Return [X, Y] of the center of cell containing provided text 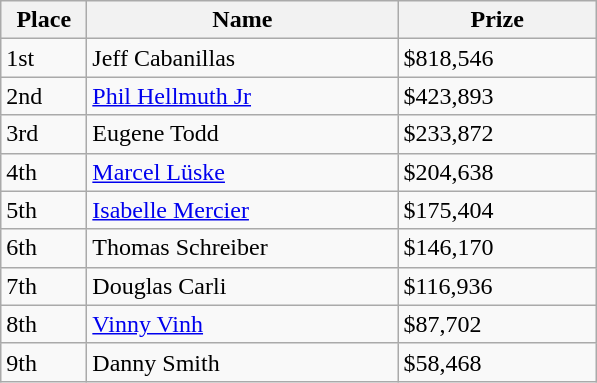
Jeff Cabanillas [242, 58]
2nd [44, 96]
$146,170 [498, 248]
$87,702 [498, 324]
Phil Hellmuth Jr [242, 96]
$818,546 [498, 58]
Place [44, 20]
$423,893 [498, 96]
Douglas Carli [242, 286]
4th [44, 172]
Name [242, 20]
3rd [44, 134]
$233,872 [498, 134]
1st [44, 58]
9th [44, 362]
Prize [498, 20]
Vinny Vinh [242, 324]
Thomas Schreiber [242, 248]
$175,404 [498, 210]
Marcel Lüske [242, 172]
$116,936 [498, 286]
$204,638 [498, 172]
Danny Smith [242, 362]
Eugene Todd [242, 134]
5th [44, 210]
6th [44, 248]
$58,468 [498, 362]
8th [44, 324]
Isabelle Mercier [242, 210]
7th [44, 286]
